Identify which cell holds the provided text, then report its (X, Y) central coordinate. 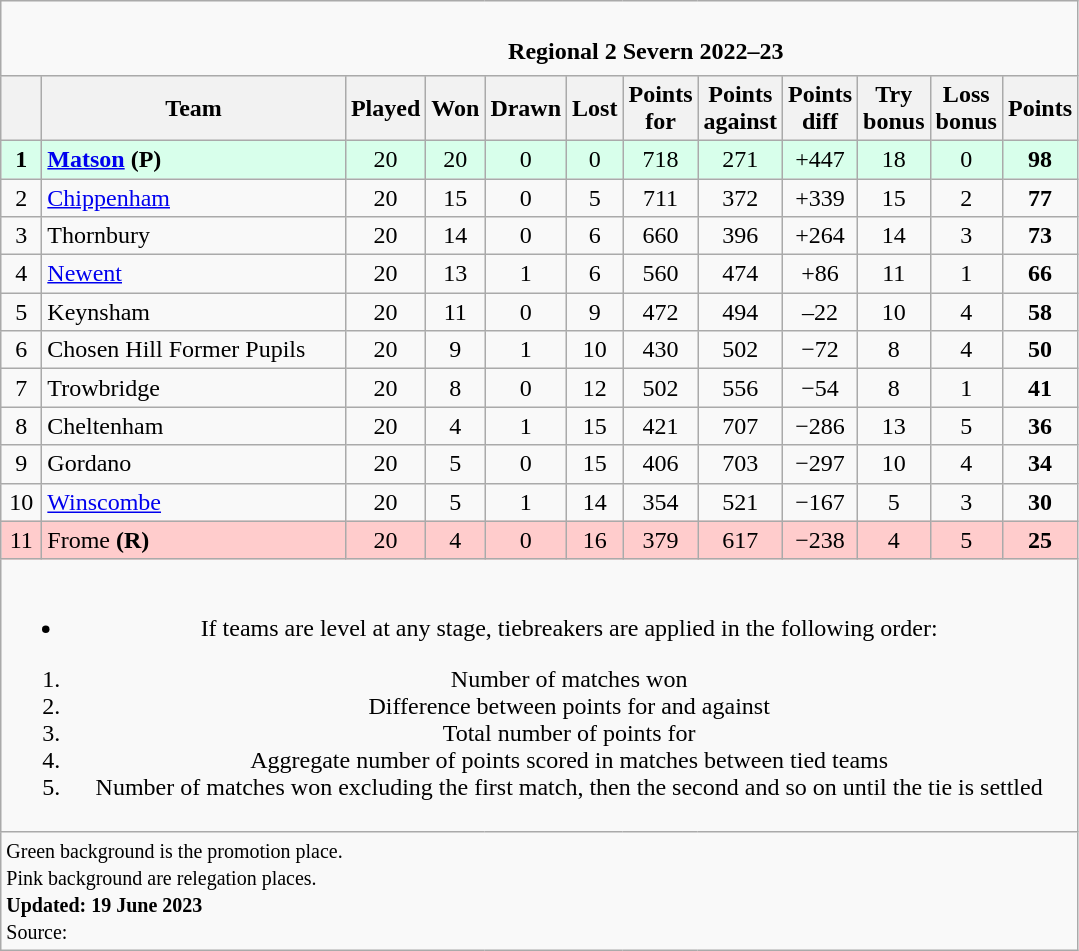
354 (660, 502)
77 (1040, 197)
98 (1040, 159)
372 (740, 197)
472 (660, 312)
Played (385, 108)
Drawn (526, 108)
+264 (820, 236)
711 (660, 197)
Cheltenham (194, 426)
+339 (820, 197)
34 (1040, 464)
Keynsham (194, 312)
556 (740, 388)
Matson (P) (194, 159)
16 (595, 540)
+86 (820, 274)
660 (660, 236)
Green background is the promotion place. Pink background are relegation places.Updated: 19 June 2023Source: (540, 890)
271 (740, 159)
25 (1040, 540)
Winscombe (194, 502)
Chippenham (194, 197)
Points against (740, 108)
−72 (820, 350)
703 (740, 464)
Thornbury (194, 236)
Won (456, 108)
50 (1040, 350)
7 (22, 388)
Try bonus (894, 108)
Frome (R) (194, 540)
Chosen Hill Former Pupils (194, 350)
–22 (820, 312)
Points (1040, 108)
521 (740, 502)
617 (740, 540)
66 (1040, 274)
41 (1040, 388)
494 (740, 312)
36 (1040, 426)
Team (194, 108)
−286 (820, 426)
30 (1040, 502)
Gordano (194, 464)
−297 (820, 464)
Lost (595, 108)
Points diff (820, 108)
Trowbridge (194, 388)
430 (660, 350)
58 (1040, 312)
12 (595, 388)
−167 (820, 502)
Points for (660, 108)
73 (1040, 236)
−238 (820, 540)
+447 (820, 159)
560 (660, 274)
Newent (194, 274)
18 (894, 159)
−54 (820, 388)
379 (660, 540)
Loss bonus (966, 108)
406 (660, 464)
718 (660, 159)
421 (660, 426)
707 (740, 426)
474 (740, 274)
396 (740, 236)
